Determine the (x, y) coordinate at the center of the cell enclosing the given text.  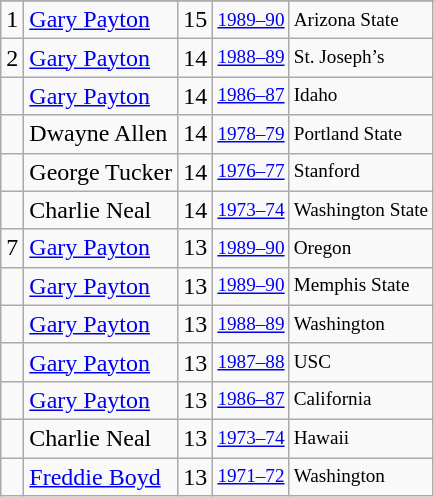
1976–77 (251, 172)
7 (12, 248)
1 (12, 20)
Oregon (361, 248)
Dwayne Allen (101, 134)
1971–72 (251, 477)
USC (361, 362)
15 (196, 20)
Portland State (361, 134)
Freddie Boyd (101, 477)
1978–79 (251, 134)
Washington State (361, 210)
1987–88 (251, 362)
California (361, 400)
Arizona State (361, 20)
George Tucker (101, 172)
Stanford (361, 172)
Hawaii (361, 438)
2 (12, 58)
Idaho (361, 96)
St. Joseph’s (361, 58)
Memphis State (361, 286)
